Pinpoint the cell where the given text exists, returning its (X, Y) midpoint coordinate. 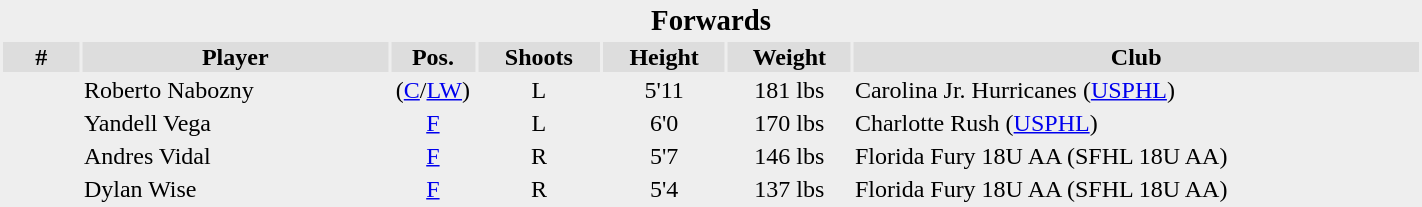
170 lbs (789, 123)
181 lbs (789, 90)
6'0 (664, 123)
Roberto Nabozny (235, 90)
Carolina Jr. Hurricanes (USPHL) (1136, 90)
Height (664, 57)
146 lbs (789, 156)
# (41, 57)
5'4 (664, 189)
5'7 (664, 156)
(C/LW) (433, 90)
Yandell Vega (235, 123)
137 lbs (789, 189)
Forwards (711, 21)
Andres Vidal (235, 156)
Charlotte Rush (USPHL) (1136, 123)
Dylan Wise (235, 189)
Shoots (539, 57)
5'11 (664, 90)
Weight (789, 57)
Club (1136, 57)
Pos. (433, 57)
Player (235, 57)
